For the text-containing cell, return its midpoint in (x, y) coordinate format. 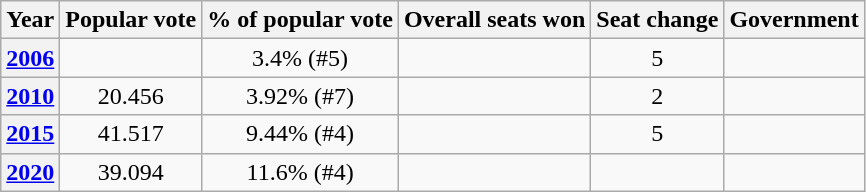
2020 (30, 172)
Popular vote (131, 20)
% of popular vote (300, 20)
3.4% (#5) (300, 58)
20.456 (131, 96)
Seat change (658, 20)
41.517 (131, 134)
11.6% (#4) (300, 172)
2 (658, 96)
39.094 (131, 172)
2006 (30, 58)
2015 (30, 134)
Year (30, 20)
2010 (30, 96)
3.92% (#7) (300, 96)
Government (794, 20)
Overall seats won (494, 20)
9.44% (#4) (300, 134)
